For the text-containing cell, return its midpoint in [x, y] coordinate format. 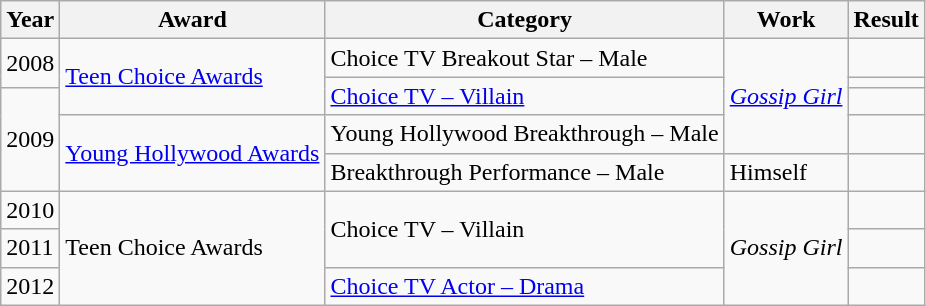
Breakthrough Performance – Male [524, 172]
Young Hollywood Breakthrough – Male [524, 134]
2012 [30, 286]
Choice TV Breakout Star – Male [524, 58]
Result [886, 20]
Year [30, 20]
Award [192, 20]
Work [786, 20]
2009 [30, 140]
2011 [30, 248]
Category [524, 20]
Young Hollywood Awards [192, 153]
2008 [30, 64]
Choice TV Actor – Drama [524, 286]
Himself [786, 172]
2010 [30, 210]
